Determine the (X, Y) coordinate at the center of the cell enclosing the given text.  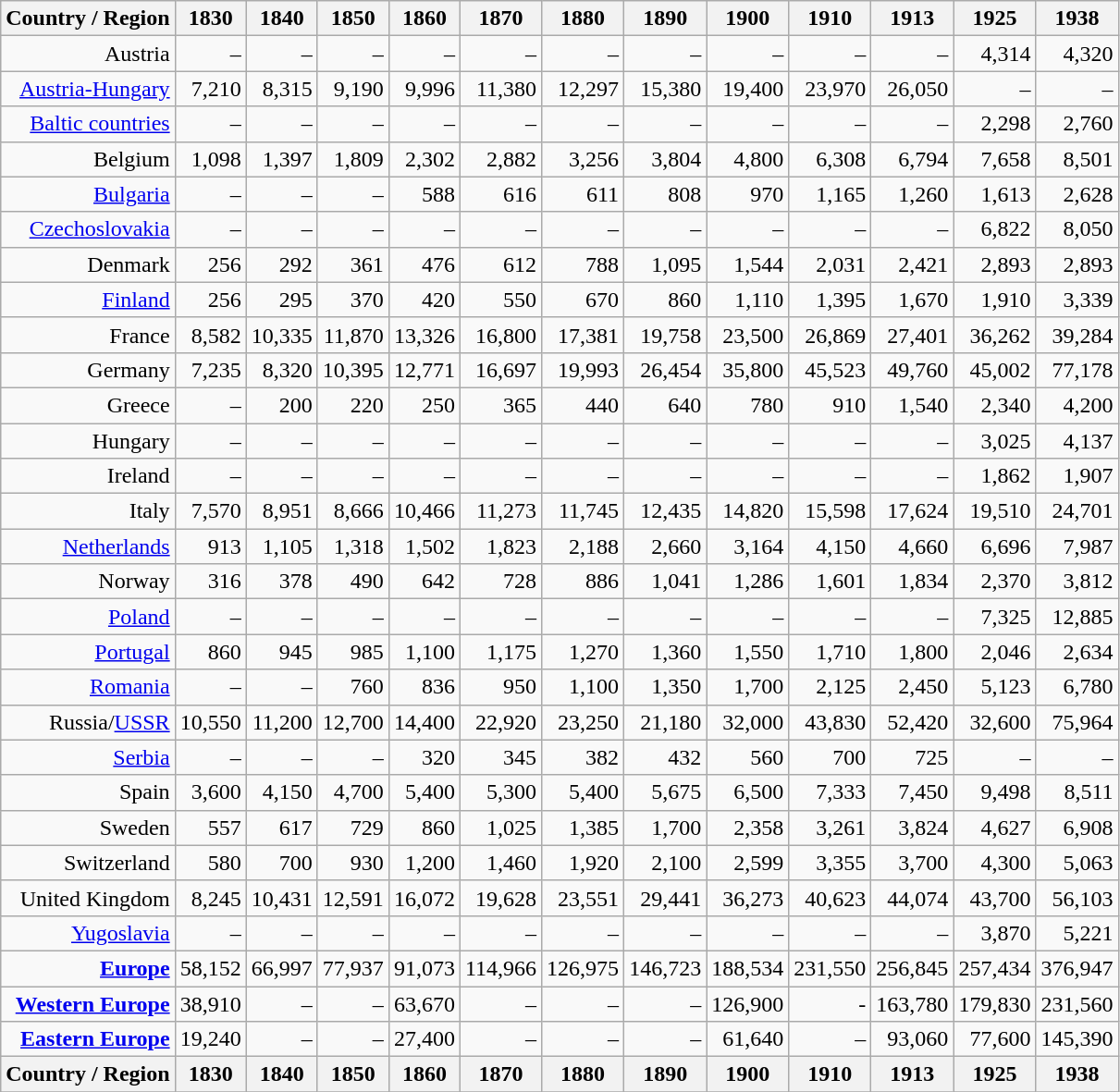
588 (424, 194)
365 (500, 405)
4,700 (353, 792)
8,582 (211, 335)
1,550 (747, 652)
780 (747, 405)
Norway (88, 582)
9,996 (424, 89)
26,454 (666, 370)
11,380 (500, 89)
2,628 (1077, 194)
1,286 (747, 582)
670 (583, 300)
913 (211, 546)
788 (583, 264)
26,869 (831, 335)
440 (583, 405)
550 (500, 300)
12,297 (583, 89)
Portugal (88, 652)
370 (353, 300)
43,830 (831, 722)
378 (281, 582)
910 (831, 405)
Poland (88, 617)
760 (353, 687)
6,308 (831, 159)
4,660 (912, 546)
2,188 (583, 546)
49,760 (912, 370)
8,666 (353, 511)
27,400 (424, 1039)
Denmark (88, 264)
17,624 (912, 511)
22,920 (500, 722)
2,450 (912, 687)
6,908 (1077, 828)
1,907 (1077, 476)
146,723 (666, 968)
257,434 (995, 968)
32,000 (747, 722)
642 (424, 582)
77,178 (1077, 370)
1,710 (831, 652)
1,670 (912, 300)
1,910 (995, 300)
75,964 (1077, 722)
886 (583, 582)
3,824 (912, 828)
39,284 (1077, 335)
23,500 (747, 335)
Italy (88, 511)
40,623 (831, 898)
77,600 (995, 1039)
256,845 (912, 968)
3,870 (995, 933)
1,270 (583, 652)
56,103 (1077, 898)
36,273 (747, 898)
24,701 (1077, 511)
420 (424, 300)
114,966 (500, 968)
725 (912, 757)
231,550 (831, 968)
4,300 (995, 863)
91,073 (424, 968)
376,947 (1077, 968)
2,370 (995, 582)
5,063 (1077, 863)
Romania (88, 687)
Europe (88, 968)
61,640 (747, 1039)
1,920 (583, 863)
23,551 (583, 898)
Austria-Hungary (88, 89)
163,780 (912, 1003)
16,072 (424, 898)
3,339 (1077, 300)
45,002 (995, 370)
5,300 (500, 792)
58,152 (211, 968)
Russia/USSR (88, 722)
1,601 (831, 582)
1,397 (281, 159)
220 (353, 405)
Bulgaria (88, 194)
970 (747, 194)
66,997 (281, 968)
27,401 (912, 335)
3,164 (747, 546)
476 (424, 264)
77,937 (353, 968)
3,256 (583, 159)
345 (500, 757)
10,395 (353, 370)
11,273 (500, 511)
1,385 (583, 828)
26,050 (912, 89)
52,420 (912, 722)
1,025 (500, 828)
8,245 (211, 898)
557 (211, 828)
490 (353, 582)
Baltic countries (88, 124)
16,697 (500, 370)
1,544 (747, 264)
19,510 (995, 511)
Czechoslovakia (88, 229)
3,261 (831, 828)
231,560 (1077, 1003)
15,380 (666, 89)
1,200 (424, 863)
16,800 (500, 335)
9,498 (995, 792)
432 (666, 757)
930 (353, 863)
3,600 (211, 792)
6,696 (995, 546)
14,820 (747, 511)
580 (211, 863)
19,400 (747, 89)
Switzerland (88, 863)
10,431 (281, 898)
188,534 (747, 968)
29,441 (666, 898)
13,326 (424, 335)
43,700 (995, 898)
15,598 (831, 511)
11,200 (281, 722)
1,613 (995, 194)
5,123 (995, 687)
17,381 (583, 335)
6,794 (912, 159)
612 (500, 264)
- (831, 1003)
7,987 (1077, 546)
7,210 (211, 89)
2,358 (747, 828)
10,335 (281, 335)
1,350 (666, 687)
1,318 (353, 546)
1,862 (995, 476)
Greece (88, 405)
32,600 (995, 722)
2,340 (995, 405)
1,834 (912, 582)
7,450 (912, 792)
2,302 (424, 159)
361 (353, 264)
1,823 (500, 546)
145,390 (1077, 1039)
382 (583, 757)
8,511 (1077, 792)
36,262 (995, 335)
3,355 (831, 863)
729 (353, 828)
2,100 (666, 863)
10,550 (211, 722)
250 (424, 405)
2,634 (1077, 652)
4,320 (1077, 54)
292 (281, 264)
560 (747, 757)
Yugoslavia (88, 933)
11,745 (583, 511)
2,660 (666, 546)
45,523 (831, 370)
6,780 (1077, 687)
126,900 (747, 1003)
19,240 (211, 1039)
1,540 (912, 405)
4,627 (995, 828)
2,298 (995, 124)
1,360 (666, 652)
United Kingdom (88, 898)
8,501 (1077, 159)
126,975 (583, 968)
14,400 (424, 722)
France (88, 335)
320 (424, 757)
12,771 (424, 370)
Belgium (88, 159)
Germany (88, 370)
611 (583, 194)
1,110 (747, 300)
3,812 (1077, 582)
7,235 (211, 370)
2,760 (1077, 124)
10,466 (424, 511)
12,435 (666, 511)
6,500 (747, 792)
4,800 (747, 159)
4,314 (995, 54)
9,190 (353, 89)
179,830 (995, 1003)
1,041 (666, 582)
23,970 (831, 89)
2,599 (747, 863)
Hungary (88, 441)
Ireland (88, 476)
19,758 (666, 335)
295 (281, 300)
836 (424, 687)
728 (500, 582)
2,046 (995, 652)
316 (211, 582)
12,700 (353, 722)
Finland (88, 300)
2,421 (912, 264)
Spain (88, 792)
38,910 (211, 1003)
8,050 (1077, 229)
7,333 (831, 792)
3,804 (666, 159)
1,260 (912, 194)
11,870 (353, 335)
2,882 (500, 159)
44,074 (912, 898)
Austria (88, 54)
7,658 (995, 159)
Serbia (88, 757)
3,025 (995, 441)
1,105 (281, 546)
1,502 (424, 546)
2,125 (831, 687)
1,165 (831, 194)
1,460 (500, 863)
Eastern Europe (88, 1039)
950 (500, 687)
1,800 (912, 652)
1,098 (211, 159)
12,591 (353, 898)
808 (666, 194)
Netherlands (88, 546)
35,800 (747, 370)
Western Europe (88, 1003)
5,221 (1077, 933)
5,675 (666, 792)
200 (281, 405)
616 (500, 194)
8,951 (281, 511)
945 (281, 652)
21,180 (666, 722)
1,175 (500, 652)
7,325 (995, 617)
7,570 (211, 511)
23,250 (583, 722)
617 (281, 828)
19,628 (500, 898)
19,993 (583, 370)
4,137 (1077, 441)
93,060 (912, 1039)
640 (666, 405)
2,031 (831, 264)
985 (353, 652)
12,885 (1077, 617)
1,809 (353, 159)
3,700 (912, 863)
Sweden (88, 828)
63,670 (424, 1003)
6,822 (995, 229)
1,395 (831, 300)
8,315 (281, 89)
1,095 (666, 264)
8,320 (281, 370)
4,200 (1077, 405)
